Identify which cell holds the provided text, then report its [x, y] central coordinate. 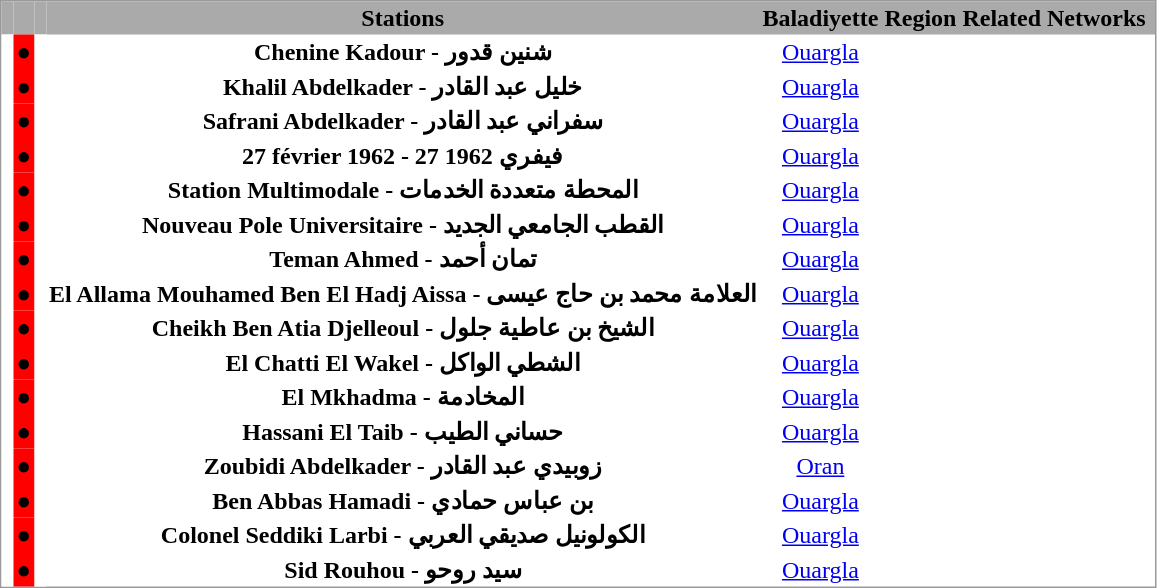
27 février 1962 - فيفري 1962 27 [402, 155]
Hassani El Taib - حساني الطيب [402, 431]
Cheikh Ben Atia Djelleoul - الشيخ بن عاطية جلول [402, 327]
Teman Ahmed - تمان أحمد [402, 259]
Related Networks [1054, 18]
Colonel Seddiki Larbi - الكولونيل صديقي العربي [402, 535]
Nouveau Pole Universitaire - القطب الجامعي الجديد [402, 224]
Region [920, 18]
Station Multimodale - المحطة متعددة الخدمات [402, 189]
Chenine Kadour - شنين قدور [402, 51]
El Allama Mouhamed Ben El Hadj Aissa - العلامة محمد بن حاج عيسى [402, 293]
Safrani Abdelkader - سفراني عبد القادر [402, 121]
El Chatti El Wakel - الشطي الواكل [402, 362]
Ben Abbas Hamadi - بن عباس حمادي [402, 500]
Sid Rouhou - سيد روحو [402, 569]
Zoubidi Abdelkader - زوبيدي عبد القادر [402, 465]
Stations [402, 18]
Oran [820, 465]
Khalil Abdelkader - خليل عبد القادر [402, 86]
Baladiyette [820, 18]
El Mkhadma - المخادمة [402, 397]
